Return (x, y) of the center of cell containing provided text 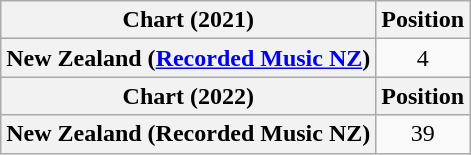
Chart (2022) (188, 96)
4 (423, 58)
39 (423, 134)
Chart (2021) (188, 20)
